For the text-containing cell, return its midpoint in [x, y] coordinate format. 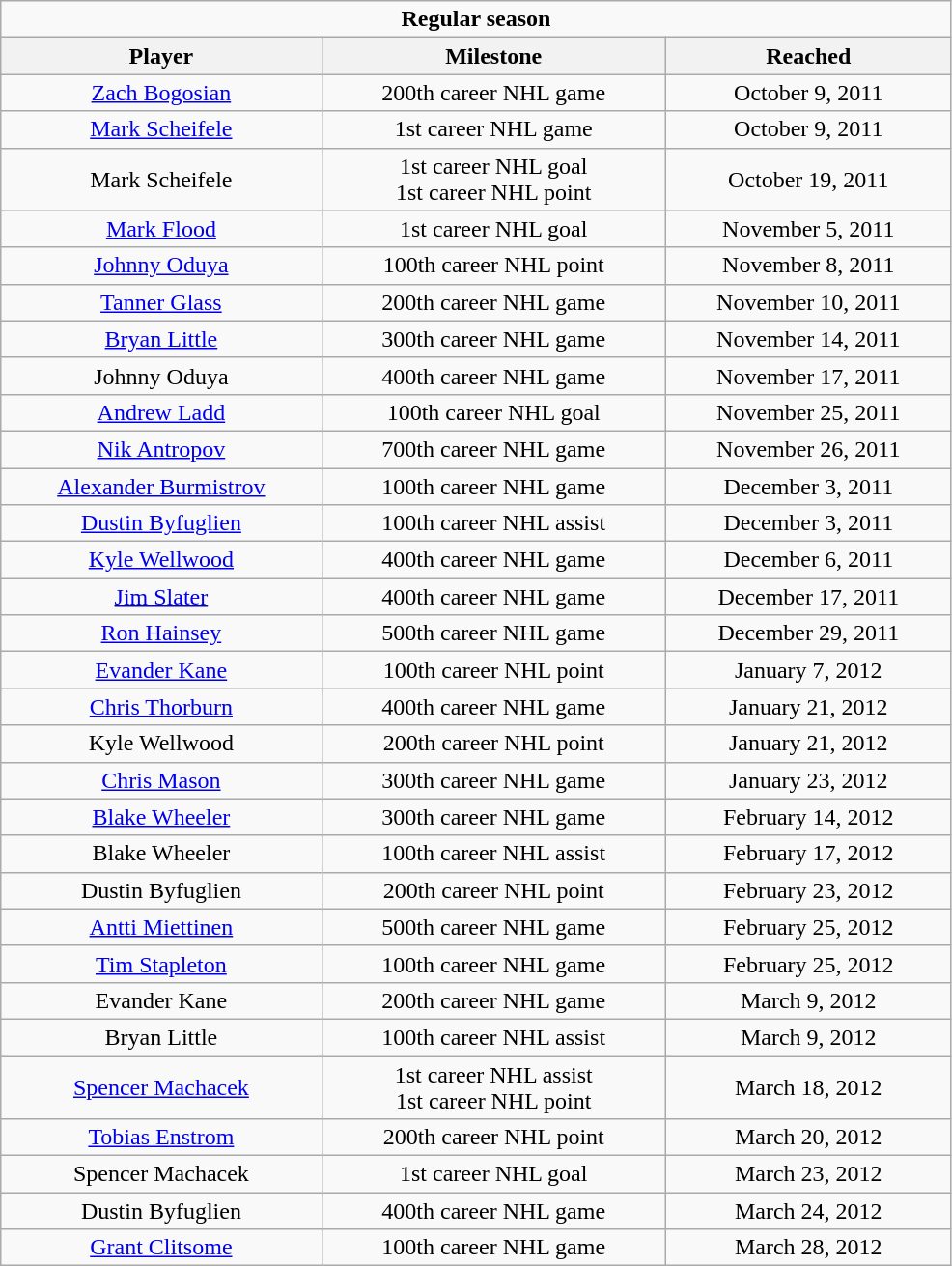
Tobias Enstrom [161, 1138]
March 24, 2012 [808, 1211]
Nik Antropov [161, 449]
Reached [808, 56]
January 23, 2012 [808, 780]
100th career NHL goal [493, 412]
November 17, 2011 [808, 376]
November 25, 2011 [808, 412]
February 17, 2012 [808, 854]
Chris Mason [161, 780]
November 10, 2011 [808, 302]
Grant Clitsome [161, 1248]
1st career NHL game [493, 129]
Jim Slater [161, 597]
March 18, 2012 [808, 1087]
November 26, 2011 [808, 449]
January 7, 2012 [808, 670]
1st career NHL goal1st career NHL point [493, 180]
Player [161, 56]
Regular season [476, 19]
Antti Miettinen [161, 927]
700th career NHL game [493, 449]
Andrew Ladd [161, 412]
December 17, 2011 [808, 597]
December 6, 2011 [808, 560]
November 14, 2011 [808, 339]
Chris Thorburn [161, 707]
Ron Hainsey [161, 633]
February 23, 2012 [808, 890]
Milestone [493, 56]
Mark Flood [161, 229]
Tanner Glass [161, 302]
December 29, 2011 [808, 633]
Tim Stapleton [161, 964]
Zach Bogosian [161, 93]
March 23, 2012 [808, 1174]
October 19, 2011 [808, 180]
February 14, 2012 [808, 817]
1st career NHL assist1st career NHL point [493, 1087]
March 20, 2012 [808, 1138]
March 28, 2012 [808, 1248]
November 8, 2011 [808, 266]
November 5, 2011 [808, 229]
Alexander Burmistrov [161, 486]
